Determine the [X, Y] coordinate at the center of the cell enclosing the given text.  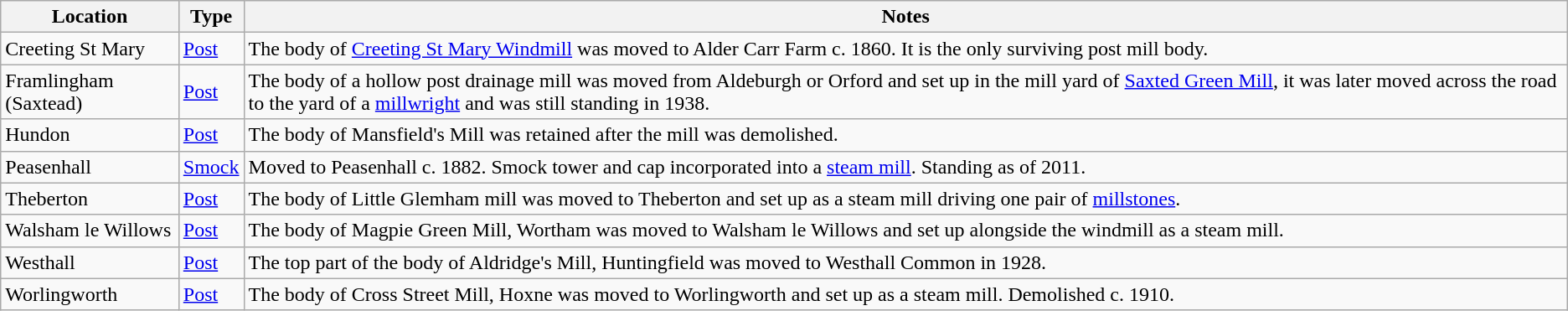
Walsham le Willows [90, 231]
The body of Magpie Green Mill, Wortham was moved to Walsham le Willows and set up alongside the windmill as a steam mill. [905, 231]
Location [90, 17]
Theberton [90, 199]
Peasenhall [90, 167]
The body of Little Glemham mill was moved to Theberton and set up as a steam mill driving one pair of millstones. [905, 199]
The body of Creeting St Mary Windmill was moved to Alder Carr Farm c. 1860. It is the only surviving post mill body. [905, 49]
Westhall [90, 262]
Moved to Peasenhall c. 1882. Smock tower and cap incorporated into a steam mill. Standing as of 2011. [905, 167]
The body of Mansfield's Mill was retained after the mill was demolished. [905, 135]
Hundon [90, 135]
The body of Cross Street Mill, Hoxne was moved to Worlingworth and set up as a steam mill. Demolished c. 1910. [905, 294]
Framlingham (Saxtead) [90, 92]
Notes [905, 17]
The top part of the body of Aldridge's Mill, Huntingfield was moved to Westhall Common in 1928. [905, 262]
Worlingworth [90, 294]
Smock [211, 167]
Type [211, 17]
Creeting St Mary [90, 49]
